Return the [x, y] coordinate for the center point of the cell that contains the specified text.  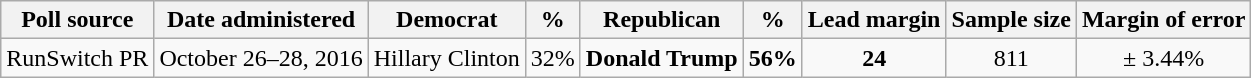
Margin of error [1164, 20]
24 [874, 58]
Poll source [78, 20]
Donald Trump [662, 58]
811 [1011, 58]
± 3.44% [1164, 58]
Sample size [1011, 20]
October 26–28, 2016 [261, 58]
Date administered [261, 20]
32% [552, 58]
Democrat [446, 20]
RunSwitch PR [78, 58]
Hillary Clinton [446, 58]
Lead margin [874, 20]
Republican [662, 20]
56% [772, 58]
